Return the (x, y) coordinate for the center point of the cell that contains the specified text.  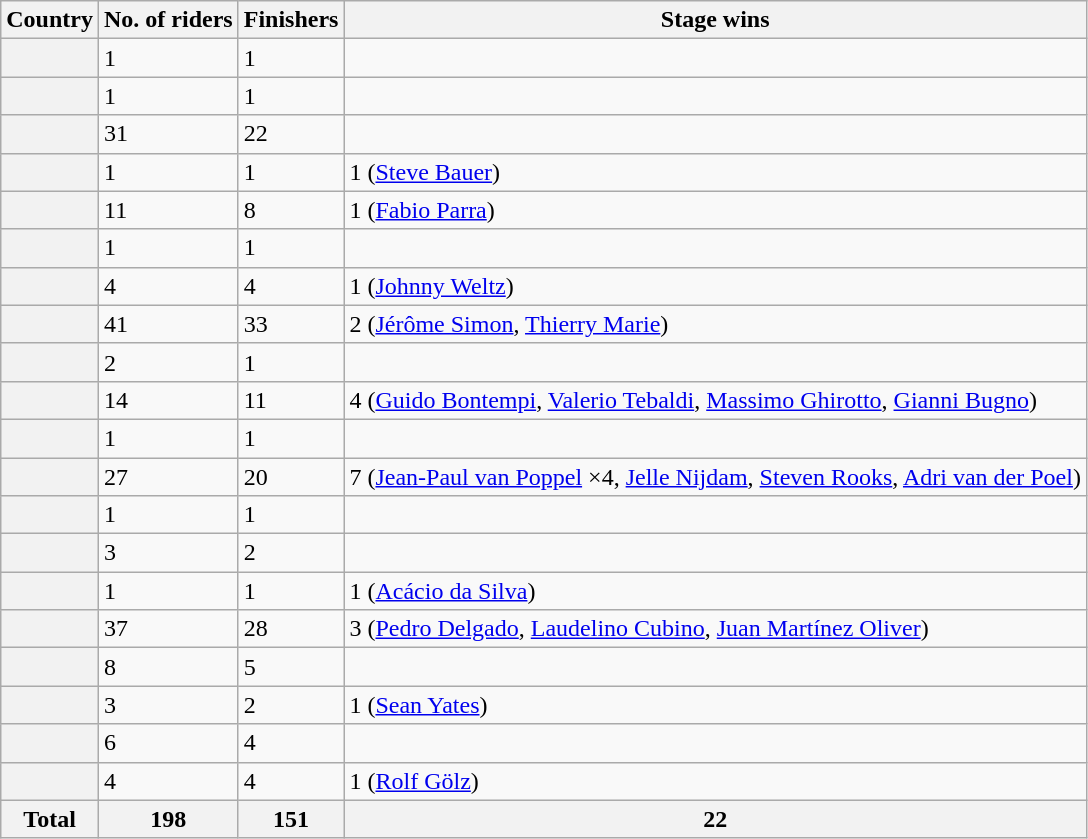
20 (291, 477)
41 (168, 324)
151 (291, 819)
1 (Acácio da Silva) (716, 591)
7 (Jean-Paul van Poppel ×4, Jelle Nijdam, Steven Rooks, Adri van der Poel) (716, 477)
3 (Pedro Delgado, Laudelino Cubino, Juan Martínez Oliver) (716, 629)
5 (291, 667)
1 (Steve Bauer) (716, 172)
Country (50, 20)
37 (168, 629)
1 (Rolf Gölz) (716, 781)
14 (168, 400)
No. of riders (168, 20)
Finishers (291, 20)
Total (50, 819)
1 (Johnny Weltz) (716, 286)
Stage wins (716, 20)
31 (168, 134)
4 (Guido Bontempi, Valerio Tebaldi, Massimo Ghirotto, Gianni Bugno) (716, 400)
6 (168, 743)
198 (168, 819)
1 (Sean Yates) (716, 705)
2 (Jérôme Simon, Thierry Marie) (716, 324)
1 (Fabio Parra) (716, 210)
28 (291, 629)
27 (168, 477)
33 (291, 324)
